Locate the cell with the specified text and output its [X, Y] center coordinate. 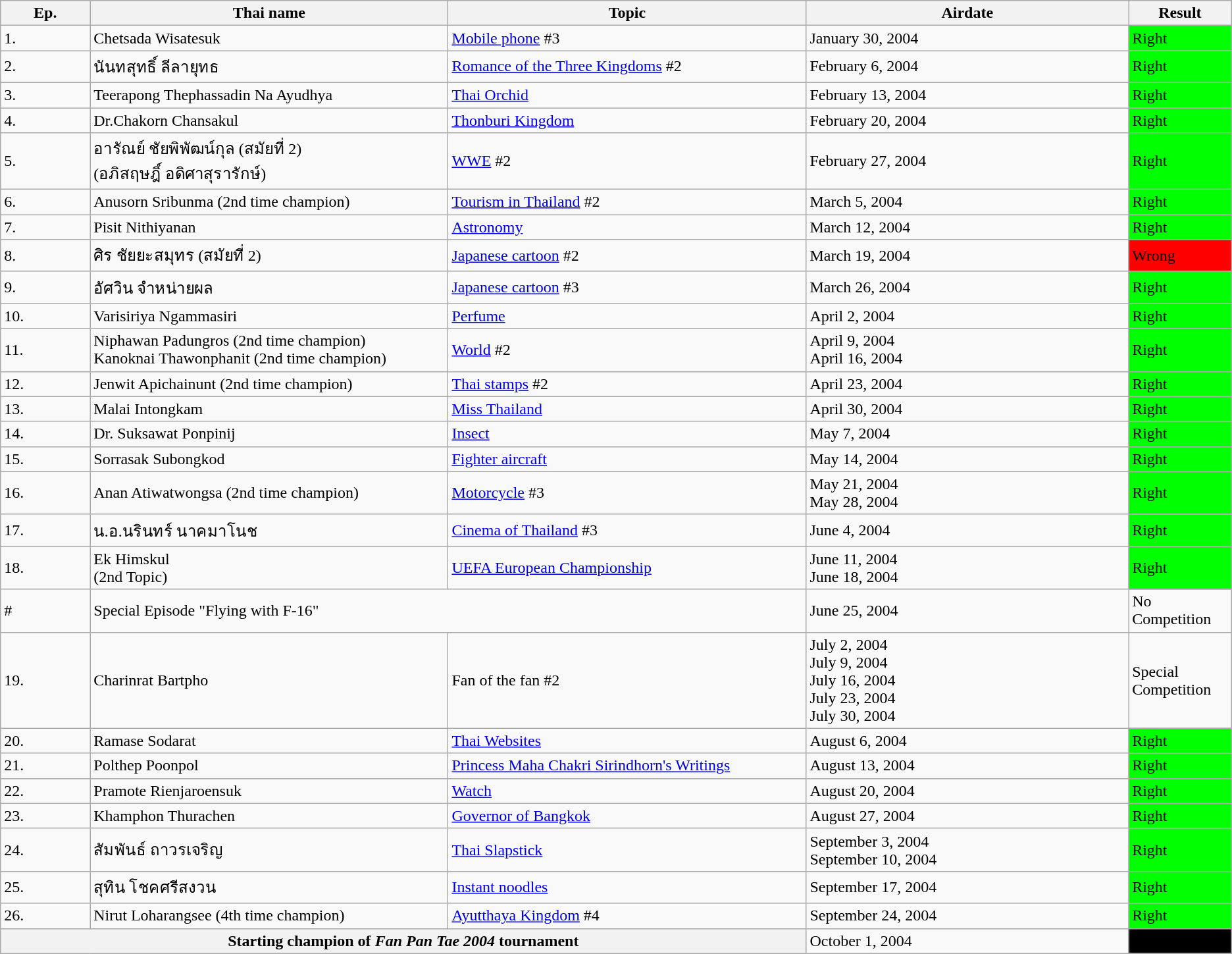
Airdate [967, 13]
Fighter aircraft [627, 459]
17. [45, 531]
March 26, 2004 [967, 287]
Governor of Bangkok [627, 816]
Anusorn Sribunma (2nd time champion) [269, 202]
March 12, 2004 [967, 227]
13. [45, 409]
February 20, 2004 [967, 120]
Special Episode "Flying with F-16" [448, 611]
February 13, 2004 [967, 95]
No Competition [1181, 611]
4. [45, 120]
Japanese cartoon #3 [627, 287]
Dr.Chakorn Chansakul [269, 120]
March 19, 2004 [967, 255]
Romance of the Three Kingdoms #2 [627, 67]
ศิร ชัยยะสมุทร (สมัยที่ 2) [269, 255]
24. [45, 849]
8. [45, 255]
Teerapong Thephassadin Na Ayudhya [269, 95]
Mobile phone #3 [627, 38]
Perfume [627, 316]
May 14, 2004 [967, 459]
9. [45, 287]
สุทิน โชคศรีสงวน [269, 888]
Jenwit Apichainunt (2nd time champion) [269, 384]
# [45, 611]
Thai Websites [627, 741]
อัศวิน จำหน่ายผล [269, 287]
UEFA European Championship [627, 568]
Polthep Poonpol [269, 766]
Dr. Suksawat Ponpinij [269, 434]
Ramase Sodarat [269, 741]
Fan of the fan #2 [627, 680]
12. [45, 384]
Astronomy [627, 227]
January 30, 2004 [967, 38]
Ep. [45, 13]
August 6, 2004 [967, 741]
Ayutthaya Kingdom #4 [627, 916]
September 3, 2004September 10, 2004 [967, 849]
1. [45, 38]
Niphawan Padungros (2nd time champion)Kanoknai Thawonphanit (2nd time champion) [269, 350]
Watch [627, 791]
February 27, 2004 [967, 161]
April 23, 2004 [967, 384]
7. [45, 227]
Tourism in Thailand #2 [627, 202]
อารัณย์ ชัยพิพัฒน์กุล (สมัยที่ 2)(อภิสฤษฎิ์ อดิศาสุรารักษ์) [269, 161]
WWE #2 [627, 161]
Japanese cartoon #2 [627, 255]
World #2 [627, 350]
Special Competition [1181, 680]
Pramote Rienjaroensuk [269, 791]
September 17, 2004 [967, 888]
22. [45, 791]
Instant noodles [627, 888]
June 25, 2004 [967, 611]
Sorrasak Subongkod [269, 459]
10. [45, 316]
Pisit Nithiyanan [269, 227]
Thai stamps #2 [627, 384]
14. [45, 434]
Malai Intongkam [269, 409]
Princess Maha Chakri Sirindhorn's Writings [627, 766]
21. [45, 766]
Motorcycle #3 [627, 492]
Starting champion of Fan Pan Tae 2004 tournament [403, 941]
16. [45, 492]
Topic [627, 13]
October 1, 2004 [967, 941]
February 6, 2004 [967, 67]
Thai Slapstick [627, 849]
June 11, 2004June 18, 2004 [967, 568]
July 2, 2004July 9, 2004July 16, 2004July 23, 2004July 30, 2004 [967, 680]
น.อ.นรินทร์ นาคมาโนช [269, 531]
Insect [627, 434]
2. [45, 67]
11. [45, 350]
Nirut Loharangsee (4th time champion) [269, 916]
Result [1181, 13]
August 20, 2004 [967, 791]
สัมพันธ์ ถาวรเจริญ [269, 849]
May 21, 2004May 28, 2004 [967, 492]
Thai Orchid [627, 95]
Khamphon Thurachen [269, 816]
May 7, 2004 [967, 434]
Charinrat Bartpho [269, 680]
นันทสุทธิ์ ลีลายุทธ [269, 67]
August 13, 2004 [967, 766]
April 30, 2004 [967, 409]
Miss Thailand [627, 409]
Ek Himskul(2nd Topic) [269, 568]
26. [45, 916]
19. [45, 680]
Chetsada Wisatesuk [269, 38]
5. [45, 161]
25. [45, 888]
Thai name [269, 13]
June 4, 2004 [967, 531]
Thonburi Kingdom [627, 120]
15. [45, 459]
Wrong [1181, 255]
April 2, 2004 [967, 316]
Varisiriya Ngammasiri [269, 316]
3. [45, 95]
August 27, 2004 [967, 816]
March 5, 2004 [967, 202]
20. [45, 741]
6. [45, 202]
Anan Atiwatwongsa (2nd time champion) [269, 492]
23. [45, 816]
April 9, 2004April 16, 2004 [967, 350]
September 24, 2004 [967, 916]
Cinema of Thailand #3 [627, 531]
18. [45, 568]
